Pinpoint the cell where the given text exists, returning its (x, y) midpoint coordinate. 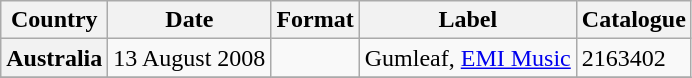
Country (54, 20)
Date (190, 20)
13 August 2008 (190, 58)
Gumleaf, EMI Music (468, 58)
Australia (54, 58)
2163402 (634, 58)
Catalogue (634, 20)
Label (468, 20)
Format (315, 20)
